Extract the [X, Y] coordinate from the center of the cell holding the provided text.  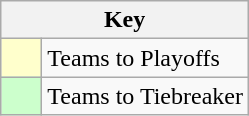
Teams to Tiebreaker [146, 96]
Teams to Playoffs [146, 58]
Key [125, 20]
